Determine the (X, Y) coordinate at the center of the cell enclosing the given text.  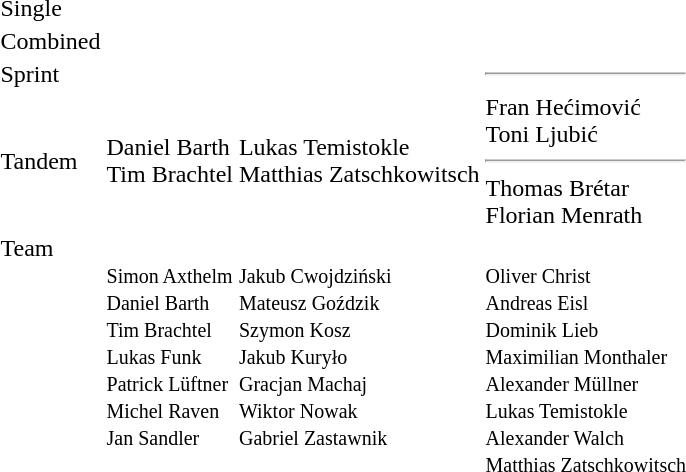
Daniel BarthTim Brachtel (170, 161)
Lukas TemistokleMatthias Zatschkowitsch (359, 161)
